Pinpoint the cell where the given text exists, returning its (X, Y) midpoint coordinate. 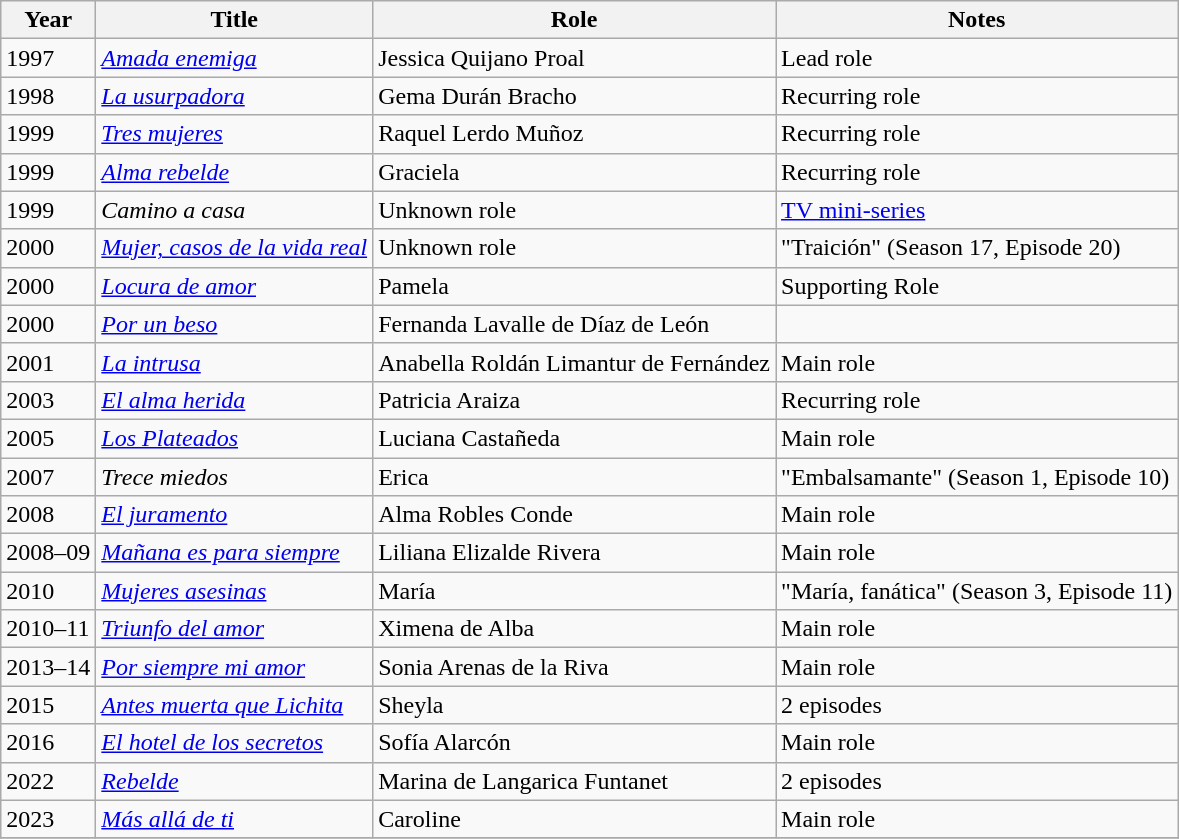
Sheyla (574, 705)
Luciana Castañeda (574, 438)
Camino a casa (234, 210)
2013–14 (48, 667)
Erica (574, 477)
Anabella Roldán Limantur de Fernández (574, 362)
Locura de amor (234, 286)
Sofía Alarcón (574, 743)
Mañana es para siempre (234, 553)
2001 (48, 362)
Fernanda Lavalle de Díaz de León (574, 324)
Patricia Araiza (574, 400)
Por un beso (234, 324)
"Traición" (Season 17, Episode 20) (977, 248)
TV mini-series (977, 210)
Tres mujeres (234, 134)
Marina de Langarica Funtanet (574, 781)
Pamela (574, 286)
1998 (48, 96)
María (574, 591)
Raquel Lerdo Muñoz (574, 134)
2008 (48, 515)
Role (574, 20)
Ximena de Alba (574, 629)
Lead role (977, 58)
Notes (977, 20)
Graciela (574, 172)
Alma rebelde (234, 172)
Liliana Elizalde Rivera (574, 553)
El hotel de los secretos (234, 743)
2010–11 (48, 629)
2022 (48, 781)
Year (48, 20)
2008–09 (48, 553)
Antes muerta que Lichita (234, 705)
Trece miedos (234, 477)
2016 (48, 743)
2015 (48, 705)
2007 (48, 477)
El alma herida (234, 400)
Sonia Arenas de la Riva (574, 667)
La usurpadora (234, 96)
El juramento (234, 515)
Por siempre mi amor (234, 667)
2005 (48, 438)
Amada enemiga (234, 58)
Mujer, casos de la vida real (234, 248)
Alma Robles Conde (574, 515)
"María, fanática" (Season 3, Episode 11) (977, 591)
Supporting Role (977, 286)
2003 (48, 400)
Más allá de ti (234, 819)
Triunfo del amor (234, 629)
Title (234, 20)
1997 (48, 58)
2023 (48, 819)
Rebelde (234, 781)
Jessica Quijano Proal (574, 58)
Gema Durán Bracho (574, 96)
Los Plateados (234, 438)
La intrusa (234, 362)
Caroline (574, 819)
"Embalsamante" (Season 1, Episode 10) (977, 477)
2010 (48, 591)
Mujeres asesinas (234, 591)
